Pinpoint the cell where the given text exists, returning its (X, Y) midpoint coordinate. 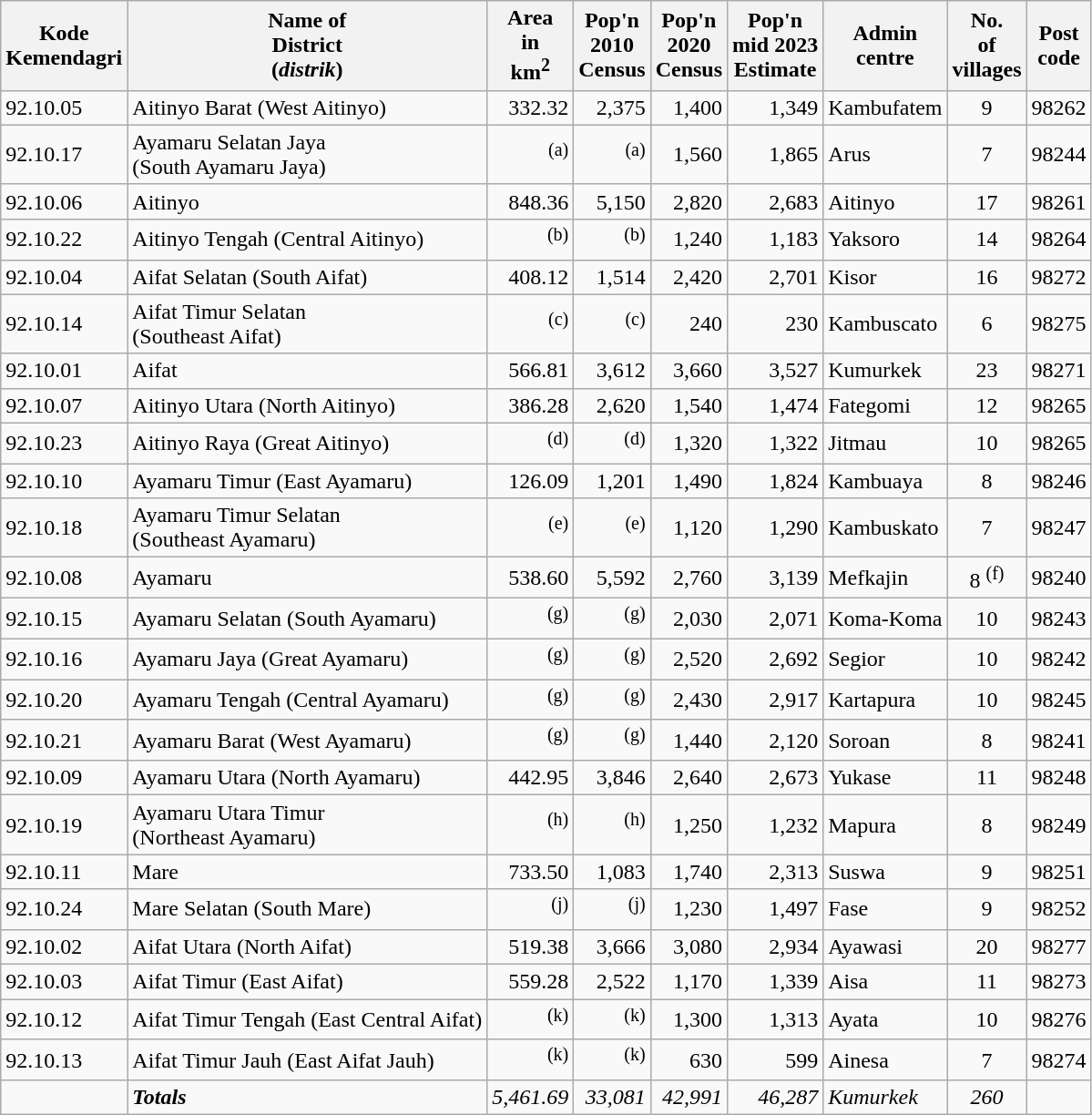
Yaksoro (885, 239)
98264 (1058, 239)
733.50 (530, 872)
Pop'n 2020Census (689, 46)
98271 (1058, 371)
2,934 (776, 946)
Jitmau (885, 443)
92.10.19 (64, 825)
332.32 (530, 107)
98240 (1058, 578)
14 (987, 239)
126.09 (530, 481)
2,430 (689, 700)
92.10.13 (64, 1060)
98246 (1058, 481)
98243 (1058, 619)
6 (987, 324)
Ayamaru Tengah (Central Ayamaru) (308, 700)
92.10.12 (64, 1020)
2,692 (776, 660)
Aitinyo Raya (Great Aitinyo) (308, 443)
630 (689, 1060)
2,071 (776, 619)
92.10.11 (64, 872)
Suswa (885, 872)
98248 (1058, 778)
Name ofDistrict(distrik) (308, 46)
98261 (1058, 201)
92.10.16 (64, 660)
3,139 (776, 578)
Aitinyo Tengah (Central Aitinyo) (308, 239)
Ayamaru (308, 578)
Aifat Selatan (South Aifat) (308, 277)
538.60 (530, 578)
Aifat (308, 371)
2,520 (689, 660)
Aifat Timur Selatan (Southeast Aifat) (308, 324)
98252 (1058, 909)
92.10.03 (64, 982)
1,474 (776, 405)
92.10.20 (64, 700)
Yukase (885, 778)
Kambuaya (885, 481)
3,612 (612, 371)
12 (987, 405)
92.10.02 (64, 946)
Aitinyo Utara (North Aitinyo) (308, 405)
1,322 (776, 443)
1,824 (776, 481)
1,183 (776, 239)
Area inkm2 (530, 46)
2,760 (689, 578)
5,592 (612, 578)
98247 (1058, 528)
2,820 (689, 201)
2,522 (612, 982)
408.12 (530, 277)
1,740 (689, 872)
2,701 (776, 277)
Aitinyo Barat (West Aitinyo) (308, 107)
92.10.04 (64, 277)
1,540 (689, 405)
Soroan (885, 740)
17 (987, 201)
1,250 (689, 825)
1,440 (689, 740)
Fase (885, 909)
Ayamaru Timur (East Ayamaru) (308, 481)
2,673 (776, 778)
92.10.05 (64, 107)
1,497 (776, 909)
98275 (1058, 324)
Mefkajin (885, 578)
2,917 (776, 700)
Kode Kemendagri (64, 46)
Aifat Timur (East Aifat) (308, 982)
98273 (1058, 982)
3,527 (776, 371)
92.10.14 (64, 324)
98241 (1058, 740)
Ayamaru Utara Timur (Northeast Ayamaru) (308, 825)
2,640 (689, 778)
2,313 (776, 872)
92.10.22 (64, 239)
8 (f) (987, 578)
Ayawasi (885, 946)
92.10.21 (64, 740)
46,287 (776, 1098)
92.10.09 (64, 778)
Koma-Koma (885, 619)
92.10.15 (64, 619)
2,375 (612, 107)
1,240 (689, 239)
5,150 (612, 201)
1,232 (776, 825)
16 (987, 277)
5,461.69 (530, 1098)
260 (987, 1098)
1,339 (776, 982)
Kambufatem (885, 107)
Ayamaru Jaya (Great Ayamaru) (308, 660)
Ayamaru Selatan (South Ayamaru) (308, 619)
98262 (1058, 107)
Pop'n 2010Census (612, 46)
Totals (308, 1098)
2,620 (612, 405)
20 (987, 946)
3,666 (612, 946)
1,514 (612, 277)
519.38 (530, 946)
92.10.08 (64, 578)
98249 (1058, 825)
Mapura (885, 825)
Mare Selatan (South Mare) (308, 909)
240 (689, 324)
42,991 (689, 1098)
1,083 (612, 872)
92.10.17 (64, 155)
92.10.10 (64, 481)
No. ofvillages (987, 46)
23 (987, 371)
98272 (1058, 277)
1,290 (776, 528)
2,683 (776, 201)
33,081 (612, 1098)
98244 (1058, 155)
Postcode (1058, 46)
1,349 (776, 107)
1,560 (689, 155)
Aisa (885, 982)
1,170 (689, 982)
3,846 (612, 778)
98274 (1058, 1060)
Mare (308, 872)
3,080 (689, 946)
1,120 (689, 528)
Ayamaru Selatan Jaya (South Ayamaru Jaya) (308, 155)
98277 (1058, 946)
1,230 (689, 909)
Ayata (885, 1020)
1,865 (776, 155)
230 (776, 324)
Aifat Timur Jauh (East Aifat Jauh) (308, 1060)
Arus (885, 155)
1,300 (689, 1020)
92.10.18 (64, 528)
98242 (1058, 660)
1,313 (776, 1020)
Admin centre (885, 46)
Pop'n mid 2023Estimate (776, 46)
Ayamaru Timur Selatan (Southeast Ayamaru) (308, 528)
92.10.06 (64, 201)
566.81 (530, 371)
1,490 (689, 481)
Ayamaru Utara (North Ayamaru) (308, 778)
559.28 (530, 982)
Fategomi (885, 405)
Kisor (885, 277)
Segior (885, 660)
92.10.23 (64, 443)
Kartapura (885, 700)
Aifat Timur Tengah (East Central Aifat) (308, 1020)
3,660 (689, 371)
386.28 (530, 405)
1,400 (689, 107)
Kambuscato (885, 324)
98251 (1058, 872)
98245 (1058, 700)
2,420 (689, 277)
848.36 (530, 201)
2,120 (776, 740)
92.10.07 (64, 405)
98276 (1058, 1020)
Aifat Utara (North Aifat) (308, 946)
Ainesa (885, 1060)
Ayamaru Barat (West Ayamaru) (308, 740)
2,030 (689, 619)
92.10.24 (64, 909)
442.95 (530, 778)
1,320 (689, 443)
Kambuskato (885, 528)
92.10.01 (64, 371)
1,201 (612, 481)
599 (776, 1060)
